Output the (x, y) coordinate of the center of the cell containing the given text.  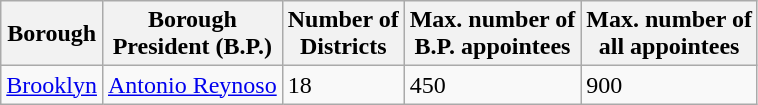
Number of Districts (343, 34)
Brooklyn (52, 85)
18 (343, 85)
450 (492, 85)
Borough (52, 34)
900 (670, 85)
Borough President (B.P.) (192, 34)
Max. number of all appointees (670, 34)
Antonio Reynoso (192, 85)
Max. number of B.P. appointees (492, 34)
